From the cell containing the given text, extract its center point as [X, Y] coordinate. 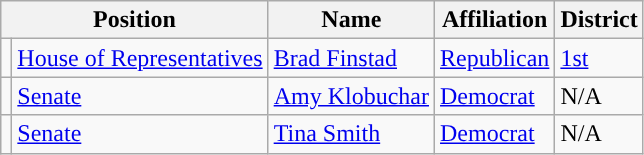
Amy Klobuchar [351, 96]
House of Representatives [140, 58]
Affiliation [495, 20]
Position [134, 20]
Brad Finstad [351, 58]
1st [599, 58]
Tina Smith [351, 134]
Name [351, 20]
Republican [495, 58]
District [599, 20]
